From the cell containing the given text, extract its center point as (x, y) coordinate. 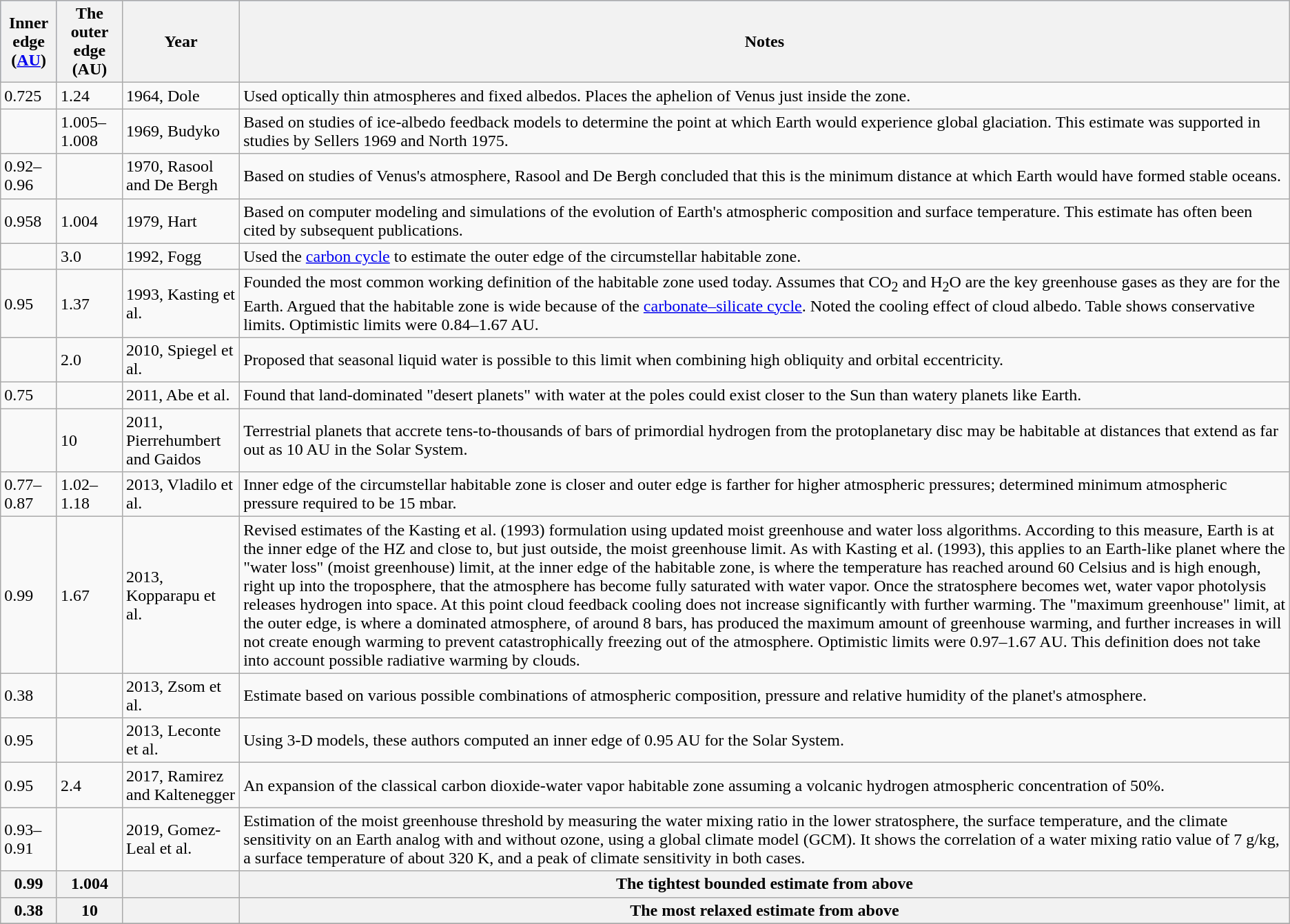
0.92–0.96 (29, 176)
0.77–0.87 (29, 495)
Used the carbon cycle to estimate the outer edge of the circumstellar habitable zone. (765, 256)
Year (181, 41)
Inner edge (AU) (29, 41)
1.67 (90, 595)
2013, Kopparapu et al. (181, 595)
2013, Zsom et al. (181, 696)
The most relaxed estimate from above (765, 910)
2011, Abe et al. (181, 396)
1.005–1.008 (90, 131)
0.725 (29, 96)
The tightest bounded estimate from above (765, 884)
Using 3-D models, these authors computed an inner edge of 0.95 AU for the Solar System. (765, 740)
2.0 (90, 360)
2.4 (90, 786)
An expansion of the classical carbon dioxide-water vapor habitable zone assuming a volcanic hydrogen atmospheric concentration of 50%. (765, 786)
0.75 (29, 396)
1993, Kasting et al. (181, 303)
1979, Hart (181, 220)
Notes (765, 41)
Proposed that seasonal liquid water is possible to this limit when combining high obliquity and orbital eccentricity. (765, 360)
2011, Pierrehumbert and Gaidos (181, 440)
2010, Spiegel et al. (181, 360)
1992, Fogg (181, 256)
The outer edge (AU) (90, 41)
1969, Budyko (181, 131)
2019, Gomez-Leal et al. (181, 839)
1.24 (90, 96)
0.958 (29, 220)
Used optically thin atmospheres and fixed albedos. Places the aphelion of Venus just inside the zone. (765, 96)
1.37 (90, 303)
1970, Rasool and De Bergh (181, 176)
Estimate based on various possible combinations of atmospheric composition, pressure and relative humidity of the planet's atmosphere. (765, 696)
2017, Ramirez and Kaltenegger (181, 786)
2013, Vladilo et al. (181, 495)
2013, Leconte et al. (181, 740)
3.0 (90, 256)
1964, Dole (181, 96)
0.93–0.91 (29, 839)
Found that land-dominated "desert planets" with water at the poles could exist closer to the Sun than watery planets like Earth. (765, 396)
1.02–1.18 (90, 495)
